For the text-containing cell, return its midpoint in (x, y) coordinate format. 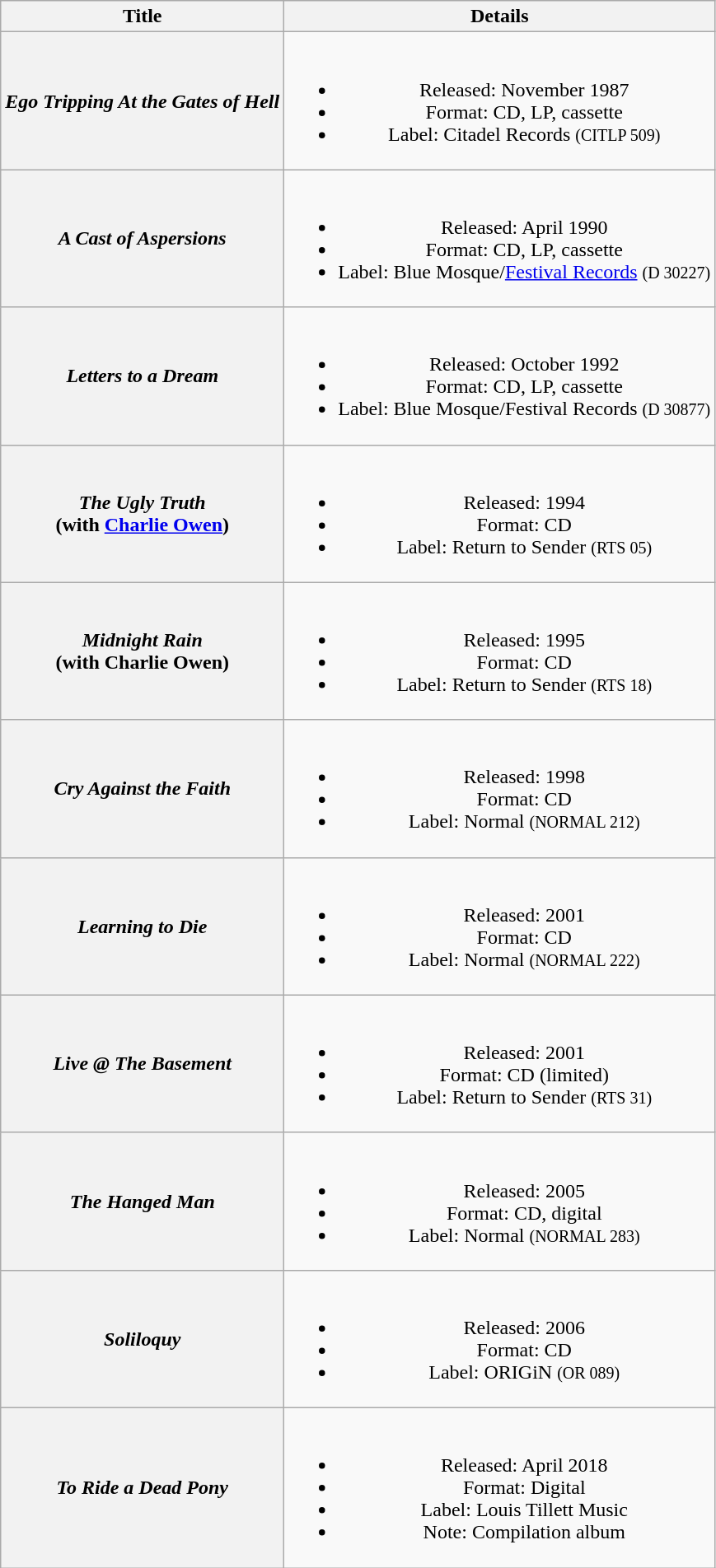
Live @ The Basement (143, 1064)
Released: 2005Format: CD, digitalLabel: Normal (NORMAL 283) (499, 1201)
Released: 2001Format: CDLabel: Normal (NORMAL 222) (499, 926)
Released: 2001Format: CD (limited)Label: Return to Sender (RTS 31) (499, 1064)
Cry Against the Faith (143, 789)
Released: April 2018Format: DigitalLabel: Louis Tillett MusicNote: Compilation album (499, 1487)
The Hanged Man (143, 1201)
Released: April 1990Format: CD, LP, cassetteLabel: Blue Mosque/Festival Records (D 30227) (499, 239)
Ego Tripping At the Gates of Hell (143, 100)
Released: October 1992Format: CD, LP, cassetteLabel: Blue Mosque/Festival Records (D 30877) (499, 376)
Released: 1994Format: CDLabel: Return to Sender (RTS 05) (499, 514)
Soliloquy (143, 1339)
To Ride a Dead Pony (143, 1487)
Midnight Rain (with Charlie Owen) (143, 651)
Released: November 1987Format: CD, LP, cassetteLabel: Citadel Records (CITLP 509) (499, 100)
The Ugly Truth (with Charlie Owen) (143, 514)
Letters to a Dream (143, 376)
Released: 1998Format: CDLabel: Normal (NORMAL 212) (499, 789)
Learning to Die (143, 926)
Released: 1995Format: CDLabel: Return to Sender (RTS 18) (499, 651)
A Cast of Aspersions (143, 239)
Title (143, 16)
Details (499, 16)
Released: 2006Format: CDLabel: ORIGiN (OR 089) (499, 1339)
